Capture the cell that displays the provided text and extract its (X, Y) central coordinate. 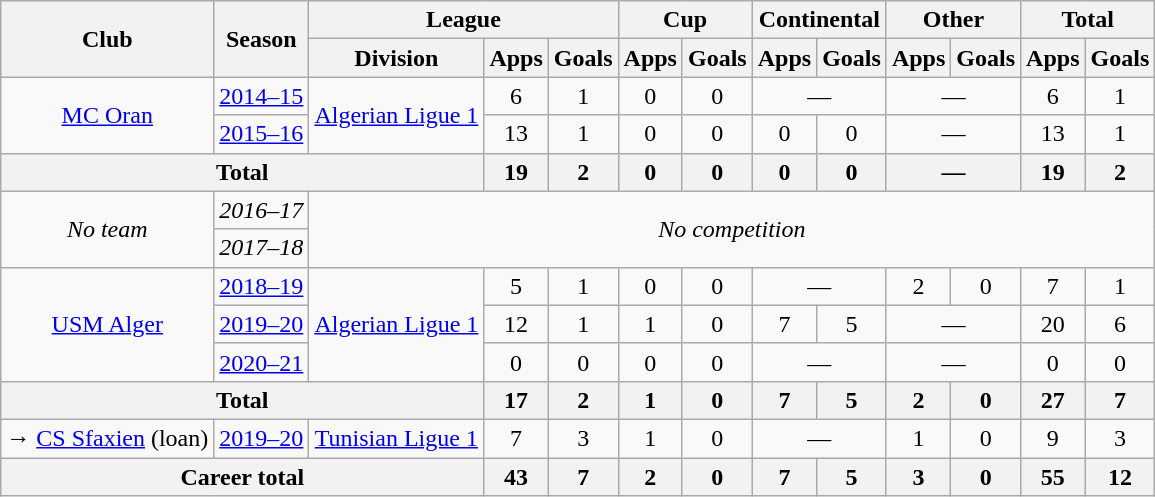
20 (1053, 324)
2015–16 (262, 134)
USM Alger (108, 324)
2018–19 (262, 286)
Club (108, 39)
MC Oran (108, 115)
Continental (819, 20)
17 (516, 400)
9 (1053, 438)
2017–18 (262, 248)
League (464, 20)
→ CS Sfaxien (loan) (108, 438)
Other (953, 20)
55 (1053, 477)
Cup (685, 20)
2016–17 (262, 210)
No team (108, 229)
Season (262, 39)
Career total (242, 477)
2014–15 (262, 96)
43 (516, 477)
27 (1053, 400)
Division (396, 58)
Tunisian Ligue 1 (396, 438)
No competition (732, 229)
2020–21 (262, 362)
